Output the (X, Y) coordinate of the center of the cell containing the given text.  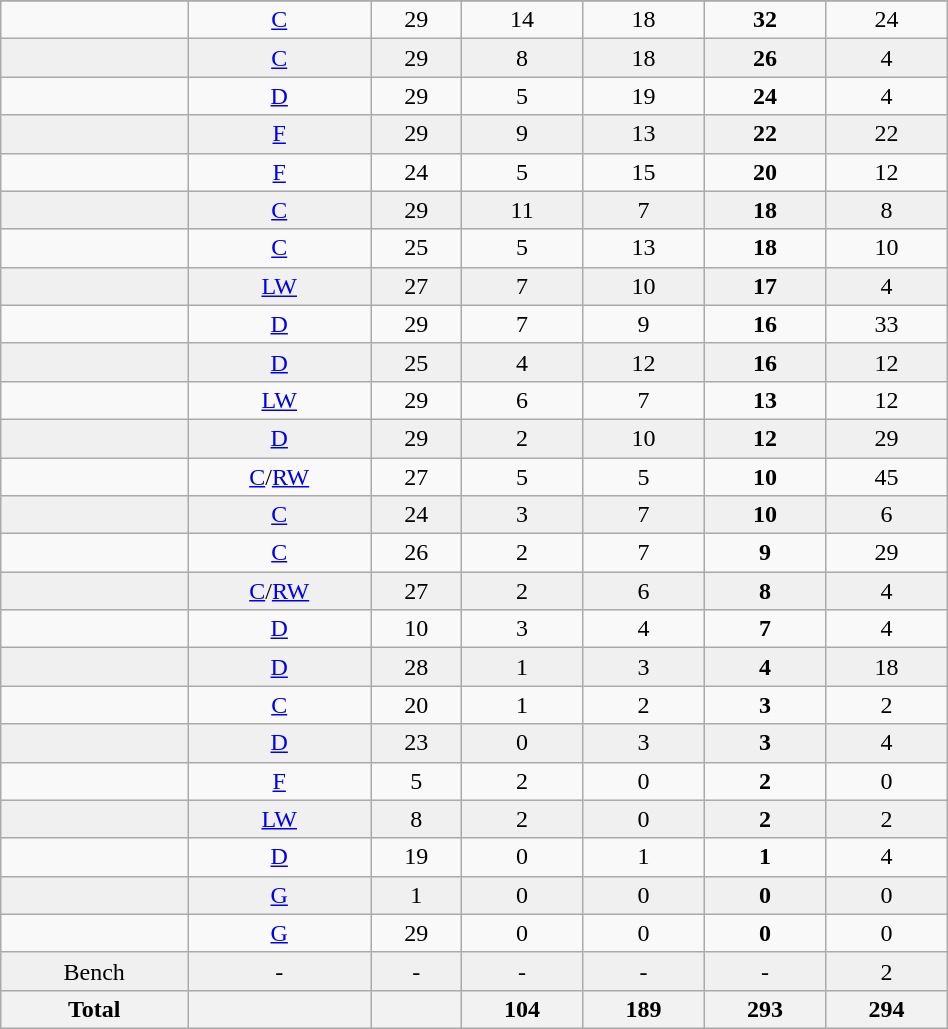
15 (644, 172)
45 (887, 477)
293 (764, 1009)
104 (522, 1009)
Total (94, 1009)
11 (522, 210)
189 (644, 1009)
14 (522, 20)
33 (887, 324)
28 (416, 667)
17 (764, 286)
32 (764, 20)
23 (416, 743)
294 (887, 1009)
Bench (94, 971)
